Provide the [x, y] coordinate of the cell's center where the given text is located.  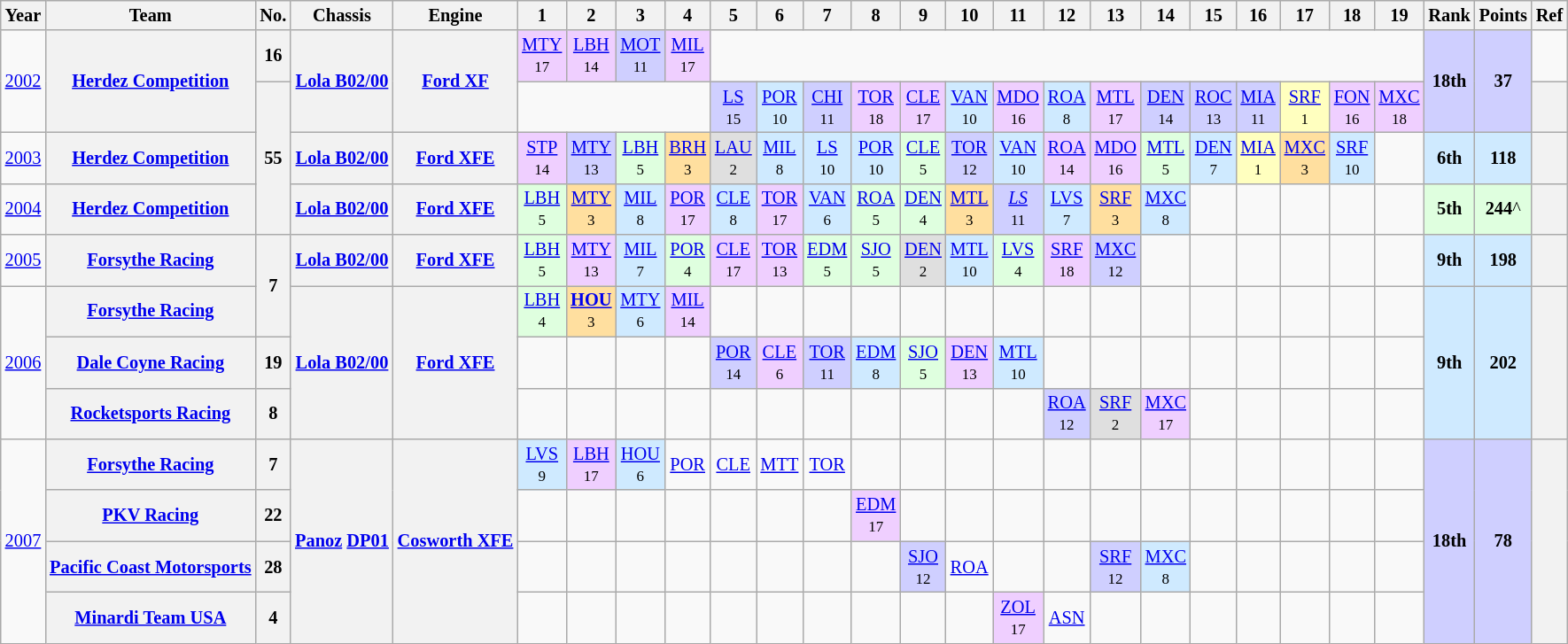
SRF3 [1114, 209]
5 [734, 15]
37 [1503, 81]
MIL17 [687, 56]
POR17 [687, 209]
Panoz DP01 [342, 540]
244^ [1503, 209]
9 [923, 15]
EDM5 [827, 260]
LVS9 [542, 464]
CLE8 [734, 209]
VAN6 [827, 209]
Engine [455, 15]
MXC17 [1166, 414]
CLE [734, 464]
ROA12 [1067, 414]
10 [969, 15]
3 [640, 15]
MTT [780, 464]
1 [542, 15]
TOR12 [969, 158]
22 [273, 516]
DEN7 [1214, 158]
TOR11 [827, 362]
MIL7 [640, 260]
DEN2 [923, 260]
MOT11 [640, 56]
FON16 [1352, 107]
2006 [23, 361]
SRF12 [1114, 567]
DEN4 [923, 209]
Ford XF [455, 81]
LVS7 [1067, 209]
MTY17 [542, 56]
ASN [1067, 617]
Rocketsports Racing [151, 414]
TOR18 [875, 107]
2 [591, 15]
LBH4 [542, 311]
14 [1166, 15]
CLE5 [923, 158]
198 [1503, 260]
ROC13 [1214, 107]
18 [1352, 15]
118 [1503, 158]
LS11 [1017, 209]
No. [273, 15]
LVS4 [1017, 260]
5th [1449, 209]
SRF1 [1305, 107]
SJO12 [923, 567]
13 [1114, 15]
SRF2 [1114, 414]
11 [1017, 15]
Points [1503, 15]
55 [273, 158]
POR [687, 464]
EDM17 [875, 516]
ROA14 [1067, 158]
DEN13 [969, 362]
Rank [1449, 15]
MIA1 [1258, 158]
TOR [827, 464]
MXC3 [1305, 158]
LS10 [827, 158]
Ref [1549, 15]
MXC18 [1399, 107]
Year [23, 15]
CHI11 [827, 107]
MIL14 [687, 311]
2004 [23, 209]
ZOL17 [1017, 617]
202 [1503, 361]
Chassis [342, 15]
Pacific Coast Motorsports [151, 567]
17 [1305, 15]
POR4 [687, 260]
ROA8 [1067, 107]
MXC12 [1114, 260]
LS15 [734, 107]
2005 [23, 260]
STP14 [542, 158]
12 [1067, 15]
MTL17 [1114, 107]
DEN14 [1166, 107]
LAU2 [734, 158]
6th [1449, 158]
MTY6 [640, 311]
Cosworth XFE [455, 540]
HOU3 [591, 311]
2007 [23, 540]
Minardi Team USA [151, 617]
MTL3 [969, 209]
PKV Racing [151, 516]
28 [273, 567]
LBH14 [591, 56]
ROA5 [875, 209]
CLE6 [780, 362]
2002 [23, 81]
LBH17 [591, 464]
MTL5 [1166, 158]
15 [1214, 15]
MIA11 [1258, 107]
SRF18 [1067, 260]
ROA [969, 567]
TOR17 [780, 209]
POR14 [734, 362]
78 [1503, 540]
TOR13 [780, 260]
Team [151, 15]
SRF10 [1352, 158]
2003 [23, 158]
Dale Coyne Racing [151, 362]
MTY3 [591, 209]
EDM8 [875, 362]
BRH3 [687, 158]
HOU6 [640, 464]
6 [780, 15]
